Search for the cell housing the specified text and yield its [X, Y] center coordinate. 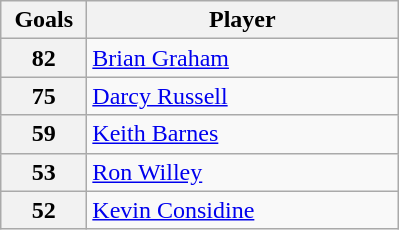
52 [44, 210]
Keith Barnes [242, 134]
Player [242, 20]
82 [44, 58]
53 [44, 172]
59 [44, 134]
Goals [44, 20]
Brian Graham [242, 58]
Ron Willey [242, 172]
Kevin Considine [242, 210]
Darcy Russell [242, 96]
75 [44, 96]
